Output the [x, y] coordinate of the center of the cell containing the given text.  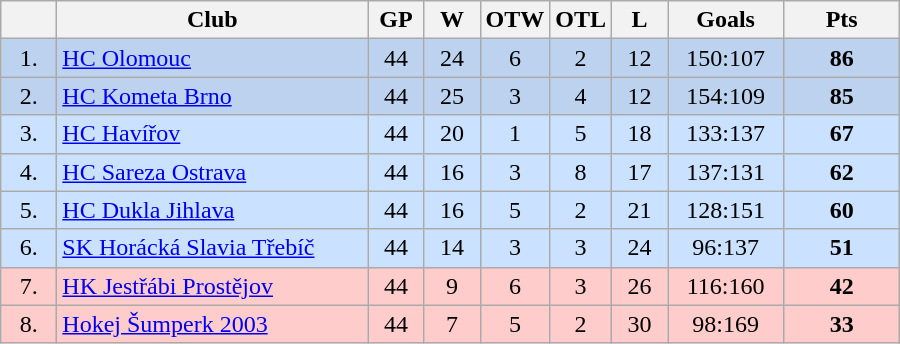
86 [842, 58]
OTW [515, 20]
6. [29, 248]
62 [842, 172]
18 [640, 134]
3. [29, 134]
85 [842, 96]
33 [842, 324]
7. [29, 286]
HC Havířov [212, 134]
HC Kometa Brno [212, 96]
51 [842, 248]
HC Olomouc [212, 58]
96:137 [726, 248]
L [640, 20]
Goals [726, 20]
OTL [581, 20]
Pts [842, 20]
9 [452, 286]
HC Dukla Jihlava [212, 210]
60 [842, 210]
14 [452, 248]
21 [640, 210]
HC Sareza Ostrava [212, 172]
25 [452, 96]
2. [29, 96]
SK Horácká Slavia Třebíč [212, 248]
7 [452, 324]
1. [29, 58]
137:131 [726, 172]
4 [581, 96]
154:109 [726, 96]
20 [452, 134]
67 [842, 134]
133:137 [726, 134]
5. [29, 210]
30 [640, 324]
116:160 [726, 286]
98:169 [726, 324]
150:107 [726, 58]
HK Jestřábi Prostějov [212, 286]
8 [581, 172]
Hokej Šumperk 2003 [212, 324]
26 [640, 286]
128:151 [726, 210]
42 [842, 286]
Club [212, 20]
1 [515, 134]
W [452, 20]
17 [640, 172]
4. [29, 172]
8. [29, 324]
GP [396, 20]
